Search for the cell housing the specified text and yield its (X, Y) center coordinate. 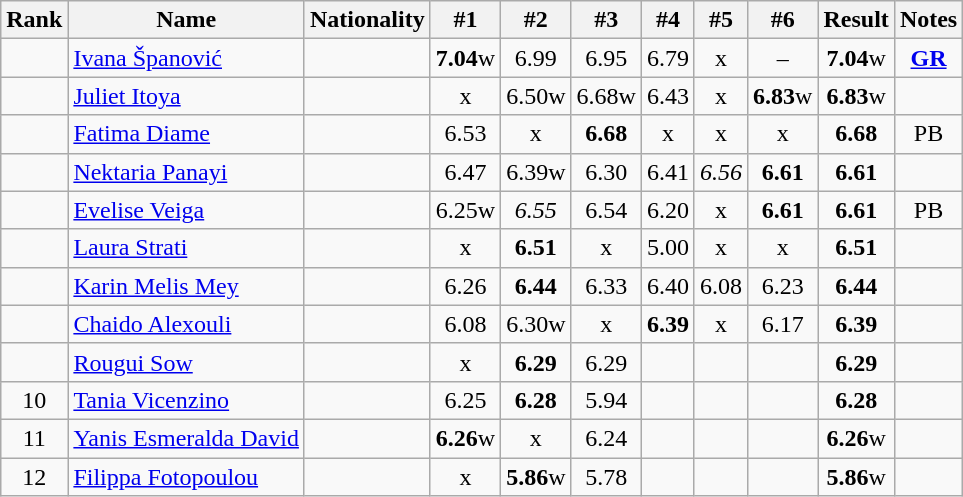
5.00 (668, 248)
Evelise Veiga (186, 210)
Nektaria Panayi (186, 172)
6.26 (465, 286)
6.25 (465, 400)
Juliet Itoya (186, 96)
#4 (668, 20)
#3 (606, 20)
6.43 (668, 96)
Rank (34, 20)
#6 (783, 20)
Laura Strati (186, 248)
#1 (465, 20)
6.79 (668, 58)
6.95 (606, 58)
Filippa Fotopoulou (186, 477)
6.54 (606, 210)
6.53 (465, 134)
Fatima Diame (186, 134)
10 (34, 400)
6.39w (536, 172)
Tania Vicenzino (186, 400)
6.56 (720, 172)
6.25w (465, 210)
11 (34, 438)
GR (928, 58)
6.30 (606, 172)
Chaido Alexouli (186, 324)
5.78 (606, 477)
6.24 (606, 438)
6.20 (668, 210)
6.50w (536, 96)
Karin Melis Mey (186, 286)
Ivana Španović (186, 58)
6.41 (668, 172)
Yanis Esmeralda David (186, 438)
Result (856, 20)
5.94 (606, 400)
Nationality (367, 20)
6.68w (606, 96)
6.33 (606, 286)
6.55 (536, 210)
6.40 (668, 286)
12 (34, 477)
6.30w (536, 324)
6.47 (465, 172)
Rougui Sow (186, 362)
– (783, 58)
6.17 (783, 324)
6.23 (783, 286)
Notes (928, 20)
#2 (536, 20)
6.99 (536, 58)
#5 (720, 20)
Name (186, 20)
